Determine the (x, y) coordinate at the center of the cell enclosing the given text.  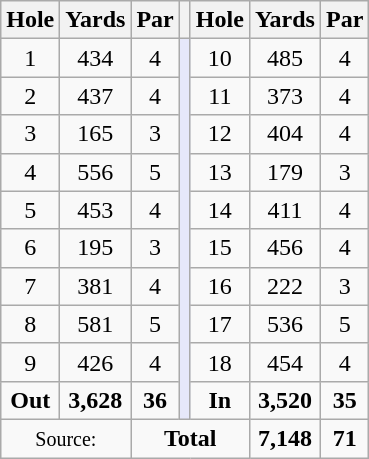
3,628 (96, 400)
453 (96, 210)
1 (30, 58)
In (220, 400)
373 (284, 96)
Source: (66, 438)
9 (30, 362)
165 (96, 134)
71 (344, 438)
7 (30, 286)
3,520 (284, 400)
485 (284, 58)
222 (284, 286)
179 (284, 172)
11 (220, 96)
13 (220, 172)
8 (30, 324)
7,148 (284, 438)
411 (284, 210)
434 (96, 58)
556 (96, 172)
14 (220, 210)
536 (284, 324)
16 (220, 286)
36 (155, 400)
18 (220, 362)
15 (220, 248)
2 (30, 96)
Out (30, 400)
456 (284, 248)
35 (344, 400)
17 (220, 324)
426 (96, 362)
581 (96, 324)
6 (30, 248)
195 (96, 248)
10 (220, 58)
437 (96, 96)
Total (190, 438)
381 (96, 286)
404 (284, 134)
12 (220, 134)
454 (284, 362)
